Extract the [X, Y] coordinate from the center of the cell holding the provided text.  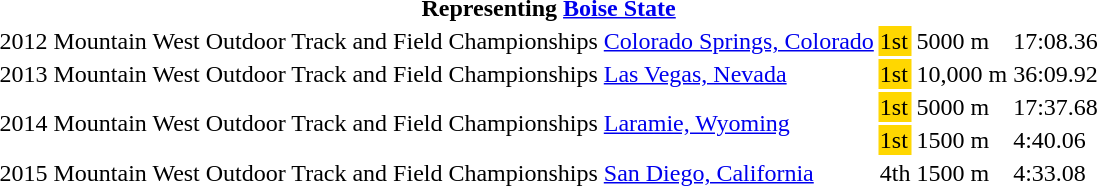
1500 m [962, 140]
Las Vegas, Nevada [738, 74]
Colorado Springs, Colorado [738, 41]
10,000 m [962, 74]
Laramie, Wyoming [738, 124]
